For the text-containing cell, return its midpoint in [x, y] coordinate format. 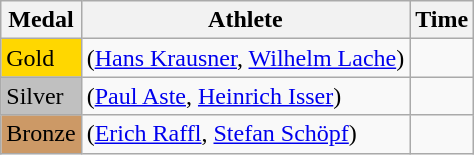
(Hans Krausner, Wilhelm Lache) [246, 58]
Time [442, 20]
Gold [41, 58]
(Erich Raffl, Stefan Schöpf) [246, 134]
Silver [41, 96]
Athlete [246, 20]
Medal [41, 20]
Bronze [41, 134]
(Paul Aste, Heinrich Isser) [246, 96]
